Identify which cell holds the provided text, then report its [X, Y] central coordinate. 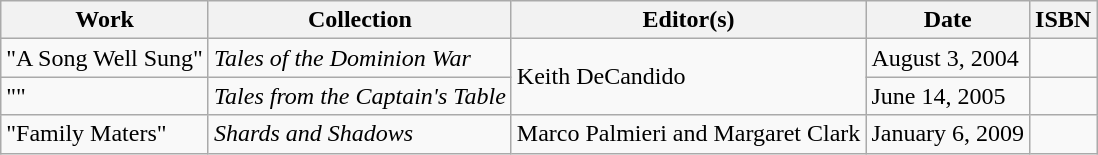
Work [105, 20]
Date [948, 20]
January 6, 2009 [948, 134]
Editor(s) [688, 20]
Tales of the Dominion War [360, 58]
Marco Palmieri and Margaret Clark [688, 134]
ISBN [1064, 20]
"" [105, 96]
Keith DeCandido [688, 77]
June 14, 2005 [948, 96]
"A Song Well Sung" [105, 58]
"Family Maters" [105, 134]
Shards and Shadows [360, 134]
Tales from the Captain's Table [360, 96]
Collection [360, 20]
August 3, 2004 [948, 58]
